Return the [x, y] coordinate for the center point of the cell that contains the specified text.  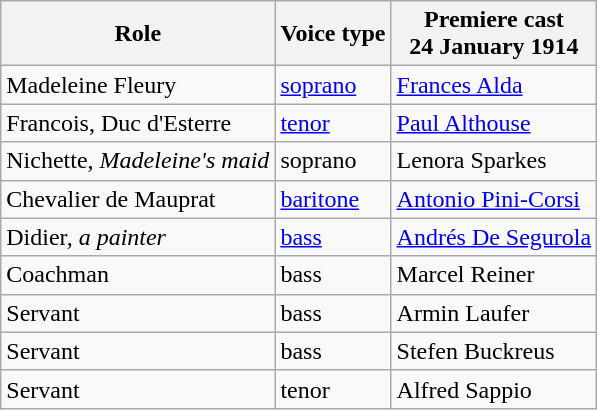
Paul Althouse [494, 123]
Nichette, Madeleine's maid [138, 161]
Role [138, 34]
Voice type [333, 34]
Chevalier de Mauprat [138, 199]
Frances Alda [494, 85]
Premiere cast24 January 1914 [494, 34]
Armin Laufer [494, 313]
Coachman [138, 275]
Stefen Buckreus [494, 351]
Alfred Sappio [494, 389]
Antonio Pini-Corsi [494, 199]
Andrés De Segurola [494, 237]
baritone [333, 199]
Lenora Sparkes [494, 161]
Madeleine Fleury [138, 85]
Marcel Reiner [494, 275]
Francois, Duc d'Esterre [138, 123]
Didier, a painter [138, 237]
